Pinpoint the cell where the given text exists, returning its (X, Y) midpoint coordinate. 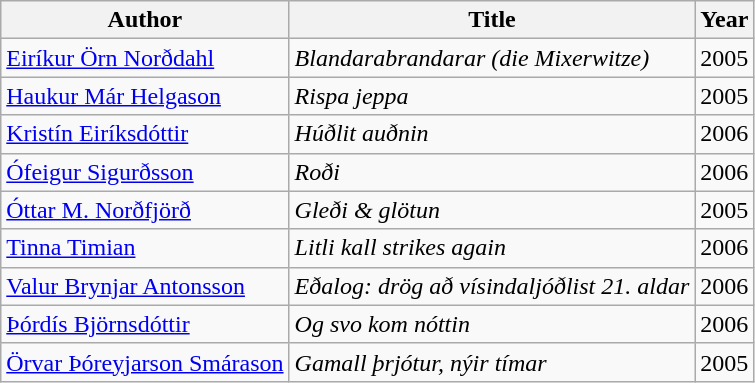
Kristín Eiríksdóttir (145, 134)
Örvar Þóreyjarson Smárason (145, 362)
Og svo kom nóttin (492, 324)
Húðlit auðnin (492, 134)
Gamall þrjótur, nýir tímar (492, 362)
Eiríkur Örn Norðdahl (145, 58)
Óttar M. Norðfjörð (145, 210)
Roði (492, 172)
Tinna Timian (145, 248)
Haukur Már Helgason (145, 96)
Rispa jeppa (492, 96)
Ófeigur Sigurðsson (145, 172)
Litli kall strikes again (492, 248)
Þórdís Björnsdóttir (145, 324)
Gleði & glötun (492, 210)
Author (145, 20)
Year (724, 20)
Valur Brynjar Antonsson (145, 286)
Eðalog: drög að vísindaljóðlist 21. aldar (492, 286)
Title (492, 20)
Blandarabrandarar (die Mixerwitze) (492, 58)
